Detect which cell encompasses the target text, then output its [X, Y] center coordinate. 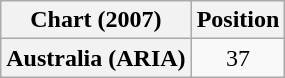
Chart (2007) [96, 20]
Position [238, 20]
Australia (ARIA) [96, 58]
37 [238, 58]
